Pinpoint the cell where the given text exists, returning its [X, Y] midpoint coordinate. 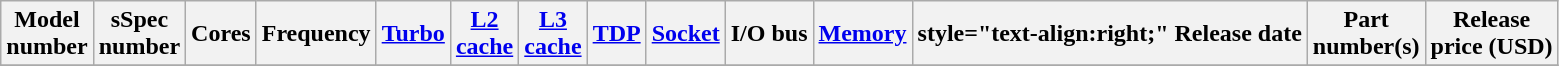
Turbo [413, 34]
TDP [616, 34]
Frequency [316, 34]
Cores [222, 34]
I/O bus [769, 34]
Memory [862, 34]
sSpecnumber [139, 34]
Partnumber(s) [1366, 34]
style="text-align:right;" Release date [1110, 34]
L3cache [553, 34]
Modelnumber [47, 34]
L2cache [484, 34]
Releaseprice (USD) [1492, 34]
Socket [686, 34]
